Determine the [X, Y] coordinate at the center of the cell enclosing the given text.  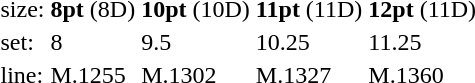
8 [93, 42]
10.25 [308, 42]
9.5 [196, 42]
